Locate the cell with the specified text and output its [x, y] center coordinate. 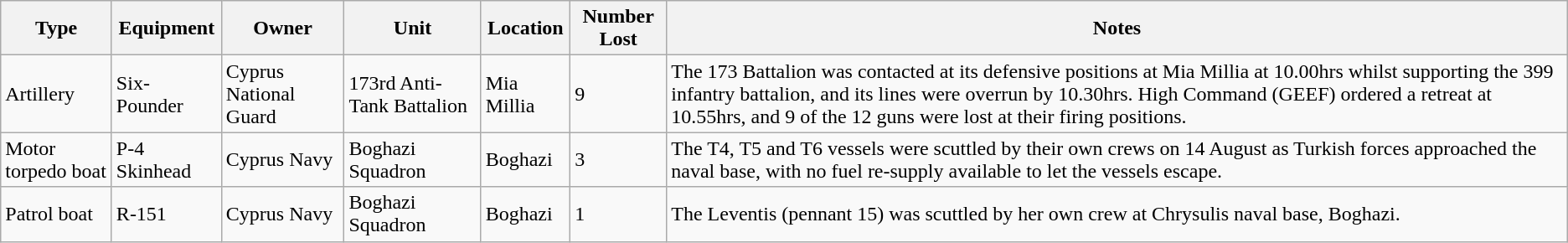
Notes [1117, 28]
173rd Anti-Tank Battalion [412, 94]
1 [618, 215]
Mia Millia [525, 94]
Type [57, 28]
3 [618, 159]
Number Lost [618, 28]
The Leventis (pennant 15) was scuttled by her own crew at Chrysulis naval base, Boghazi. [1117, 215]
Six-Pounder [166, 94]
Motor torpedo boat [57, 159]
Owner [283, 28]
Patrol boat [57, 215]
R-151 [166, 215]
Artillery [57, 94]
Location [525, 28]
Cyprus National Guard [283, 94]
9 [618, 94]
Equipment [166, 28]
Unit [412, 28]
P-4 Skinhead [166, 159]
